Extract the (X, Y) coordinate from the center of the cell holding the provided text.  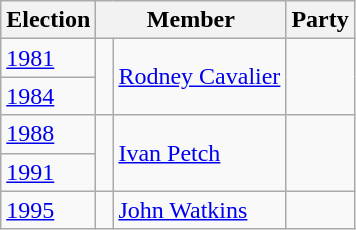
Ivan Petch (200, 153)
1995 (48, 210)
Member (191, 20)
Election (48, 20)
1981 (48, 58)
Party (320, 20)
John Watkins (200, 210)
1988 (48, 134)
Rodney Cavalier (200, 77)
1991 (48, 172)
1984 (48, 96)
